Search for the cell housing the specified text and yield its [x, y] center coordinate. 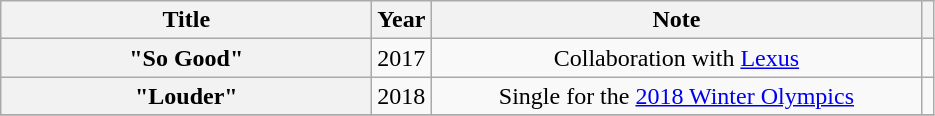
2018 [402, 96]
Year [402, 20]
Title [186, 20]
"So Good" [186, 58]
2017 [402, 58]
Collaboration with Lexus [676, 58]
Note [676, 20]
Single for the 2018 Winter Olympics [676, 96]
"Louder" [186, 96]
